Extract the (X, Y) coordinate from the center of the cell holding the provided text.  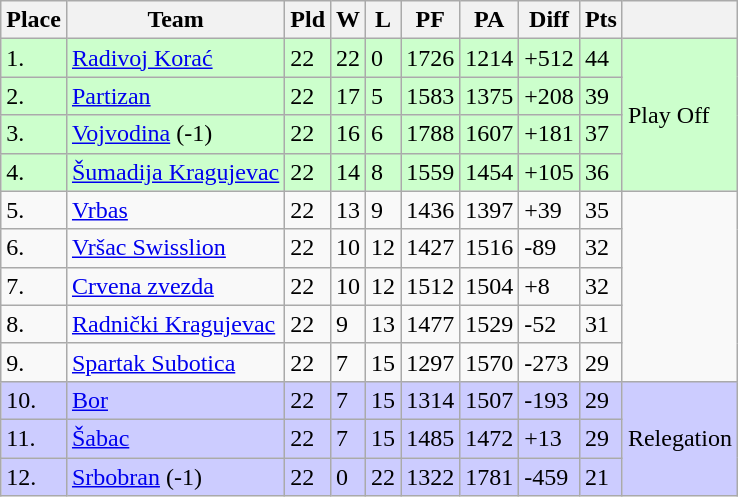
1. (34, 58)
21 (600, 477)
11. (34, 438)
1504 (490, 286)
L (384, 20)
1559 (430, 172)
35 (600, 210)
-52 (550, 324)
8. (34, 324)
1472 (490, 438)
4. (34, 172)
+8 (550, 286)
-193 (550, 400)
Pld (308, 20)
PF (430, 20)
-459 (550, 477)
16 (348, 134)
1726 (430, 58)
1507 (490, 400)
W (348, 20)
Relegation (680, 438)
-273 (550, 362)
5 (384, 96)
Spartak Subotica (175, 362)
Diff (550, 20)
1214 (490, 58)
+13 (550, 438)
39 (600, 96)
Vrbas (175, 210)
Pts (600, 20)
PA (490, 20)
37 (600, 134)
Bor (175, 400)
5. (34, 210)
1529 (490, 324)
10. (34, 400)
17 (348, 96)
14 (348, 172)
+181 (550, 134)
36 (600, 172)
Play Off (680, 115)
1781 (490, 477)
1583 (430, 96)
+512 (550, 58)
Vršac Swisslion (175, 248)
+39 (550, 210)
+105 (550, 172)
Partizan (175, 96)
31 (600, 324)
Team (175, 20)
1454 (490, 172)
1297 (430, 362)
Šabac (175, 438)
6. (34, 248)
2. (34, 96)
1397 (490, 210)
1570 (490, 362)
6 (384, 134)
1314 (430, 400)
1485 (430, 438)
Vojvodina (-1) (175, 134)
1427 (430, 248)
1322 (430, 477)
Radnički Kragujevac (175, 324)
Radivoj Korać (175, 58)
7. (34, 286)
1375 (490, 96)
-89 (550, 248)
Šumadija Kragujevac (175, 172)
1436 (430, 210)
Crvena zvezda (175, 286)
1788 (430, 134)
9. (34, 362)
Place (34, 20)
1516 (490, 248)
1477 (430, 324)
1512 (430, 286)
+208 (550, 96)
44 (600, 58)
12. (34, 477)
3. (34, 134)
8 (384, 172)
1607 (490, 134)
Srbobran (-1) (175, 477)
